Output the [X, Y] coordinate of the center of the cell containing the given text.  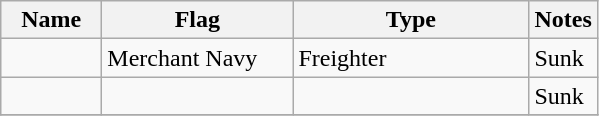
Merchant Navy [198, 58]
Name [52, 20]
Notes [563, 20]
Type [411, 20]
Flag [198, 20]
Freighter [411, 58]
